Detect which cell encompasses the target text, then output its (x, y) center coordinate. 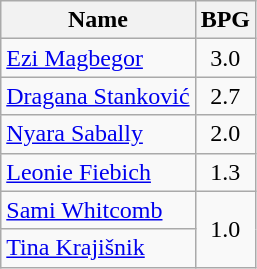
Tina Krajišnik (98, 248)
3.0 (225, 58)
BPG (225, 20)
Ezi Magbegor (98, 58)
Dragana Stanković (98, 96)
Leonie Fiebich (98, 172)
2.0 (225, 134)
Name (98, 20)
1.3 (225, 172)
Nyara Sabally (98, 134)
2.7 (225, 96)
1.0 (225, 229)
Sami Whitcomb (98, 210)
